Scan for the cell matching the given text and deliver its (x, y) coordinate at center. 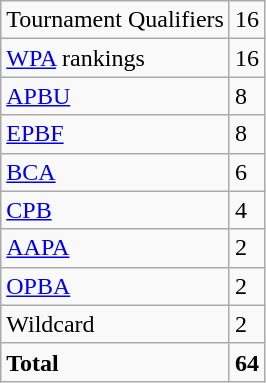
OPBA (116, 286)
WPA rankings (116, 58)
64 (246, 362)
AAPA (116, 248)
APBU (116, 96)
4 (246, 210)
Wildcard (116, 324)
BCA (116, 172)
Total (116, 362)
CPB (116, 210)
Tournament Qualifiers (116, 20)
EPBF (116, 134)
6 (246, 172)
